Search for the cell housing the specified text and yield its [X, Y] center coordinate. 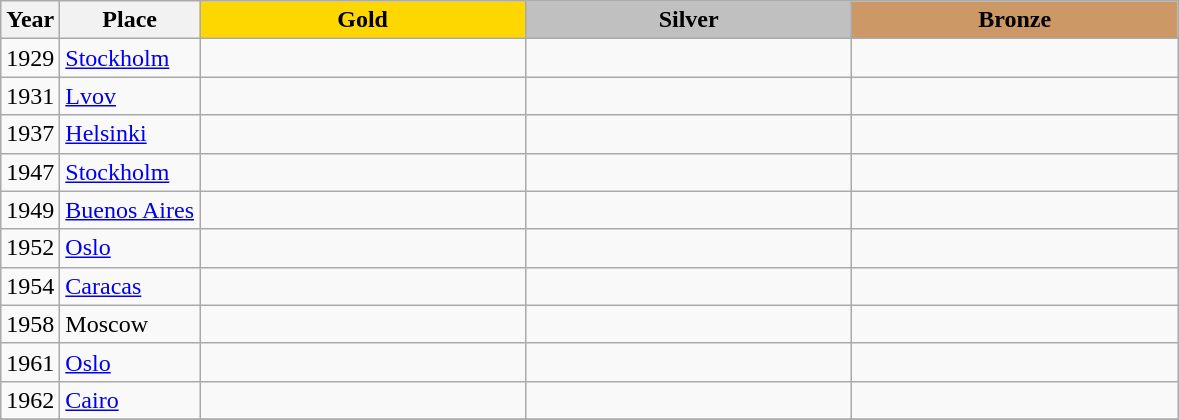
1949 [30, 210]
1961 [30, 362]
Lvov [130, 96]
Place [130, 20]
Year [30, 20]
Cairo [130, 400]
Moscow [130, 324]
1937 [30, 134]
1929 [30, 58]
1952 [30, 248]
Bronze [1015, 20]
1947 [30, 172]
Helsinki [130, 134]
Caracas [130, 286]
Gold [363, 20]
1962 [30, 400]
1954 [30, 286]
1958 [30, 324]
1931 [30, 96]
Buenos Aires [130, 210]
Silver [689, 20]
